Search for the cell housing the specified text and yield its [X, Y] center coordinate. 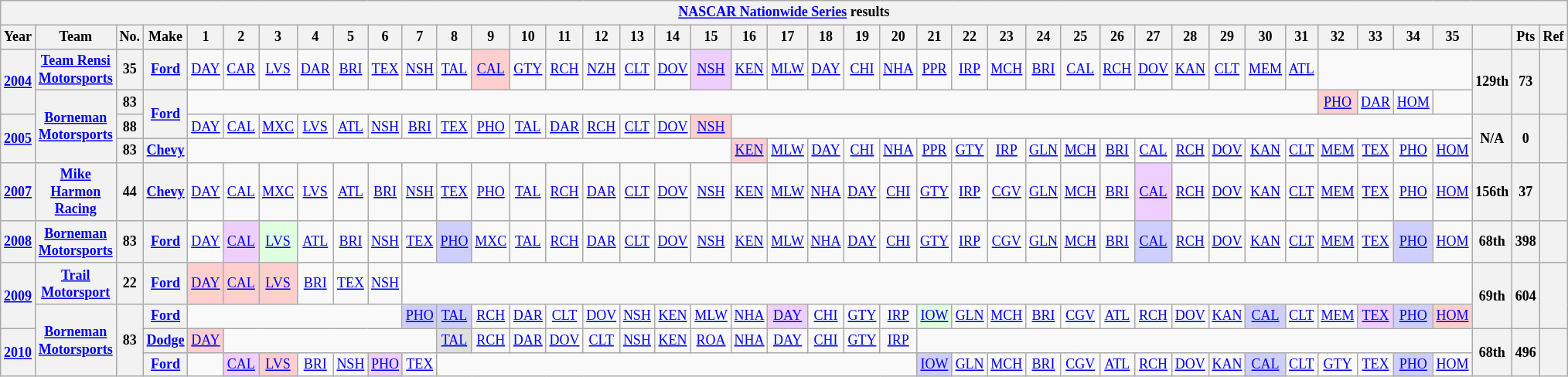
Mike Harmon Racing [76, 192]
CAR [241, 70]
16 [749, 37]
6 [385, 37]
N/A [1492, 138]
10 [529, 37]
88 [130, 127]
2008 [19, 242]
Year [19, 37]
156th [1492, 192]
4 [315, 37]
32 [1338, 37]
Dodge [165, 340]
30 [1266, 37]
398 [1526, 242]
Pts [1526, 37]
20 [898, 37]
2 [241, 37]
21 [935, 37]
44 [130, 192]
604 [1526, 295]
Make [165, 37]
9 [491, 37]
2004 [19, 82]
73 [1526, 82]
25 [1080, 37]
37 [1526, 192]
2007 [19, 192]
29 [1227, 37]
ROA [711, 340]
NZH [602, 70]
Team [76, 37]
23 [1007, 37]
8 [455, 37]
3 [278, 37]
7 [419, 37]
129th [1492, 82]
12 [602, 37]
69th [1492, 295]
Ref [1553, 37]
0 [1526, 138]
28 [1190, 37]
33 [1376, 37]
15 [711, 37]
5 [351, 37]
17 [787, 37]
2010 [19, 352]
31 [1301, 37]
1 [206, 37]
14 [673, 37]
Trail Motorsport [76, 284]
13 [637, 37]
34 [1413, 37]
19 [862, 37]
2009 [19, 295]
11 [564, 37]
18 [826, 37]
Team Rensi Motorsports [76, 70]
NASCAR Nationwide Series results [784, 12]
24 [1044, 37]
26 [1117, 37]
No. [130, 37]
27 [1154, 37]
496 [1526, 352]
2005 [19, 138]
